Return the [X, Y] coordinate for the center point of the cell that contains the specified text.  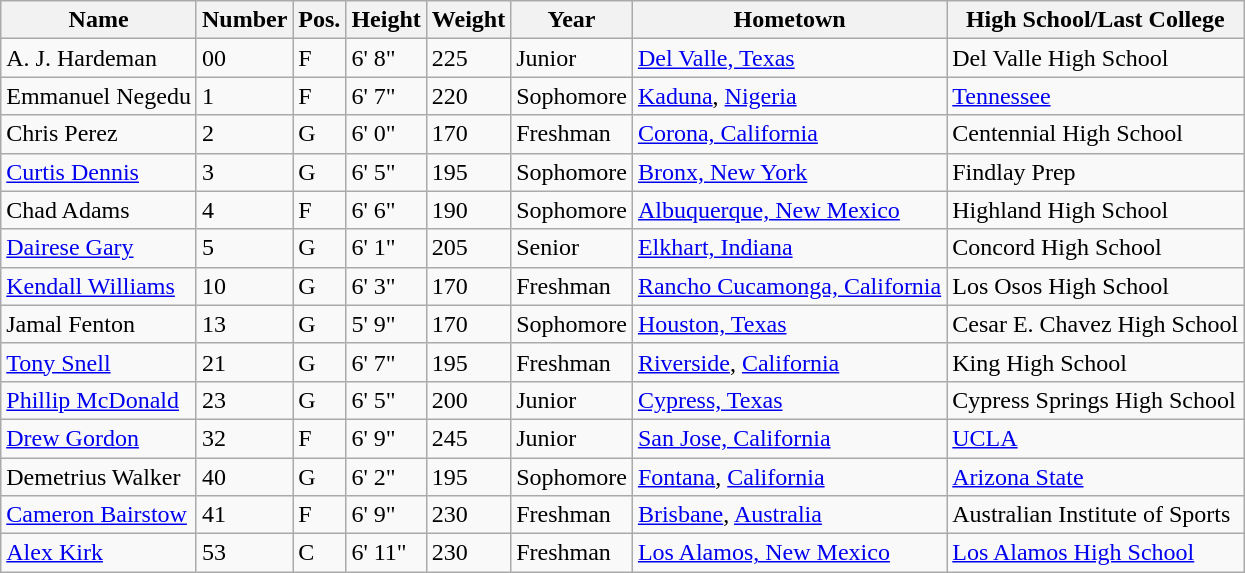
Hometown [789, 20]
Alex Kirk [99, 553]
3 [244, 172]
4 [244, 210]
40 [244, 477]
Elkhart, Indiana [789, 248]
53 [244, 553]
Del Valle, Texas [789, 58]
Tennessee [1096, 96]
2 [244, 134]
6' 8" [386, 58]
High School/Last College [1096, 20]
Weight [468, 20]
Chad Adams [99, 210]
10 [244, 286]
Rancho Cucamonga, California [789, 286]
Australian Institute of Sports [1096, 515]
A. J. Hardeman [99, 58]
Cameron Bairstow [99, 515]
205 [468, 248]
Cesar E. Chavez High School [1096, 324]
Corona, California [789, 134]
Demetrius Walker [99, 477]
Year [572, 20]
32 [244, 438]
Number [244, 20]
41 [244, 515]
Los Osos High School [1096, 286]
200 [468, 400]
Senior [572, 248]
Curtis Dennis [99, 172]
Phillip McDonald [99, 400]
5' 9" [386, 324]
00 [244, 58]
6' 1" [386, 248]
Houston, Texas [789, 324]
1 [244, 96]
Highland High School [1096, 210]
23 [244, 400]
Kaduna, Nigeria [789, 96]
Los Alamos, New Mexico [789, 553]
Del Valle High School [1096, 58]
Brisbane, Australia [789, 515]
Los Alamos High School [1096, 553]
220 [468, 96]
225 [468, 58]
Chris Perez [99, 134]
Bronx, New York [789, 172]
Albuquerque, New Mexico [789, 210]
Cypress Springs High School [1096, 400]
Height [386, 20]
6' 3" [386, 286]
Drew Gordon [99, 438]
Tony Snell [99, 362]
190 [468, 210]
245 [468, 438]
Dairese Gary [99, 248]
6' 0" [386, 134]
Fontana, California [789, 477]
Concord High School [1096, 248]
San Jose, California [789, 438]
6' 6" [386, 210]
Findlay Prep [1096, 172]
Cypress, Texas [789, 400]
Riverside, California [789, 362]
6' 11" [386, 553]
C [320, 553]
Centennial High School [1096, 134]
13 [244, 324]
21 [244, 362]
Emmanuel Negedu [99, 96]
6' 2" [386, 477]
5 [244, 248]
Jamal Fenton [99, 324]
Kendall Williams [99, 286]
King High School [1096, 362]
UCLA [1096, 438]
Pos. [320, 20]
Arizona State [1096, 477]
Name [99, 20]
